Capture the cell that displays the provided text and extract its (x, y) central coordinate. 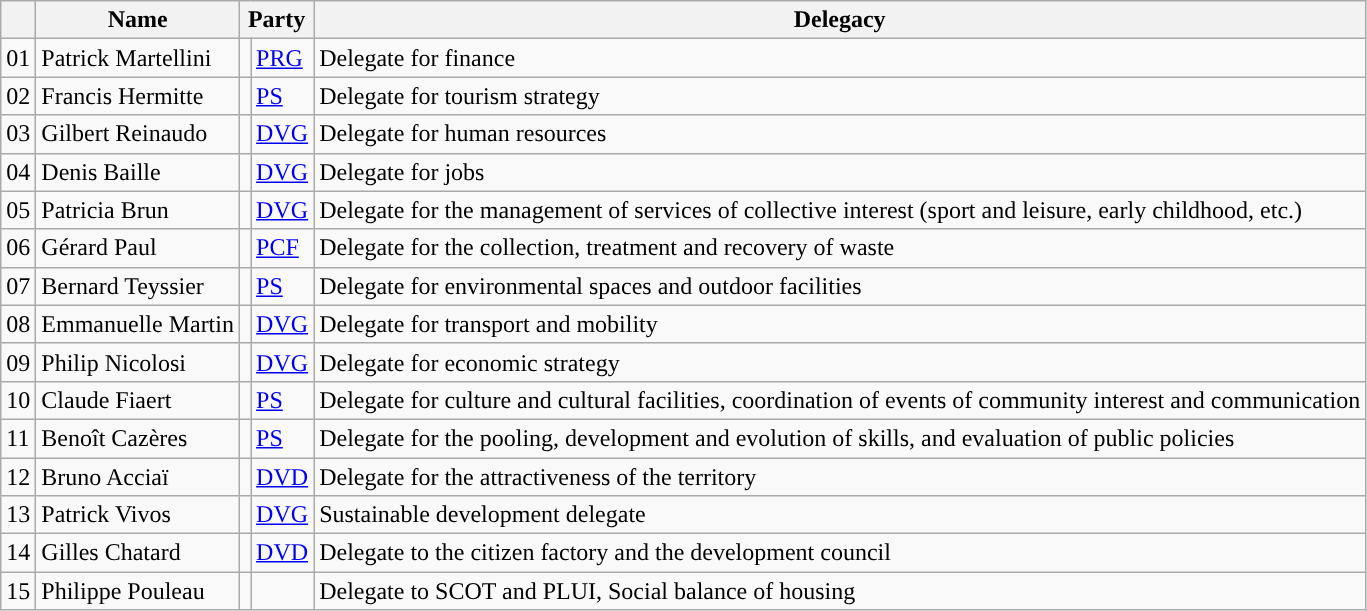
Benoît Cazères (138, 438)
Delegate for economic strategy (840, 362)
Party (276, 20)
05 (18, 210)
Delegacy (840, 20)
15 (18, 591)
13 (18, 515)
PRG (282, 58)
Gilbert Reinaudo (138, 134)
Delegate for the pooling, development and evolution of skills, and evaluation of public policies (840, 438)
10 (18, 400)
Delegate for transport and mobility (840, 324)
02 (18, 96)
Delegate for culture and cultural facilities, coordination of events of community interest and communication (840, 400)
Sustainable development delegate (840, 515)
PCF (282, 248)
Gilles Chatard (138, 553)
07 (18, 286)
Denis Baille (138, 172)
09 (18, 362)
Philip Nicolosi (138, 362)
01 (18, 58)
Name (138, 20)
Patrick Martellini (138, 58)
Delegate for finance (840, 58)
Delegate for tourism strategy (840, 96)
Emmanuelle Martin (138, 324)
Delegate for the attractiveness of the territory (840, 477)
Claude Fiaert (138, 400)
Delegate for human resources (840, 134)
Delegate to the citizen factory and the development council (840, 553)
04 (18, 172)
Delegate to SCOT and PLUI, Social balance of housing (840, 591)
06 (18, 248)
Philippe Pouleau (138, 591)
Francis Hermitte (138, 96)
08 (18, 324)
11 (18, 438)
14 (18, 553)
Bernard Teyssier (138, 286)
Delegate for jobs (840, 172)
Patricia Brun (138, 210)
12 (18, 477)
Delegate for the management of services of collective interest (sport and leisure, early childhood, etc.) (840, 210)
Patrick Vivos (138, 515)
03 (18, 134)
Delegate for environmental spaces and outdoor facilities (840, 286)
Delegate for the collection, treatment and recovery of waste (840, 248)
Bruno Acciaï (138, 477)
Gérard Paul (138, 248)
